Identify which cell holds the provided text, then report its (X, Y) central coordinate. 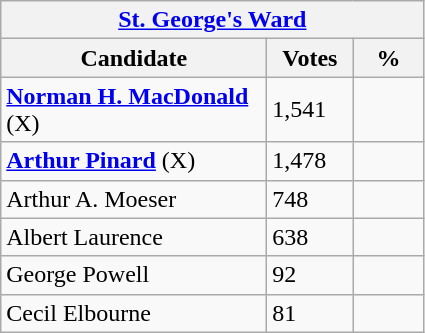
748 (310, 199)
Votes (310, 58)
George Powell (134, 275)
% (388, 58)
92 (310, 275)
St. George's Ward (212, 20)
Arthur Pinard (X) (134, 161)
1,541 (310, 110)
Albert Laurence (134, 237)
Arthur A. Moeser (134, 199)
Candidate (134, 58)
Norman H. MacDonald (X) (134, 110)
81 (310, 313)
1,478 (310, 161)
Cecil Elbourne (134, 313)
638 (310, 237)
